Return the [X, Y] coordinate for the center point of the cell that contains the specified text.  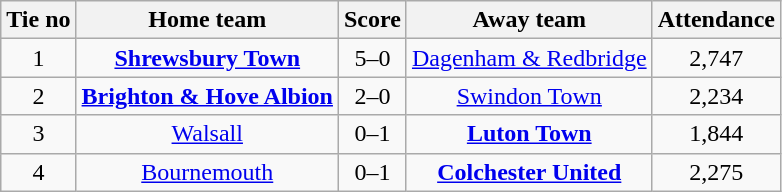
5–0 [372, 58]
2–0 [372, 96]
2 [38, 96]
1,844 [716, 134]
Score [372, 20]
Bournemouth [207, 172]
Shrewsbury Town [207, 58]
Dagenham & Redbridge [529, 58]
Away team [529, 20]
Brighton & Hove Albion [207, 96]
Swindon Town [529, 96]
Home team [207, 20]
3 [38, 134]
Walsall [207, 134]
1 [38, 58]
Luton Town [529, 134]
4 [38, 172]
2,234 [716, 96]
2,747 [716, 58]
Tie no [38, 20]
Colchester United [529, 172]
2,275 [716, 172]
Attendance [716, 20]
